Pinpoint the cell where the given text exists, returning its (X, Y) midpoint coordinate. 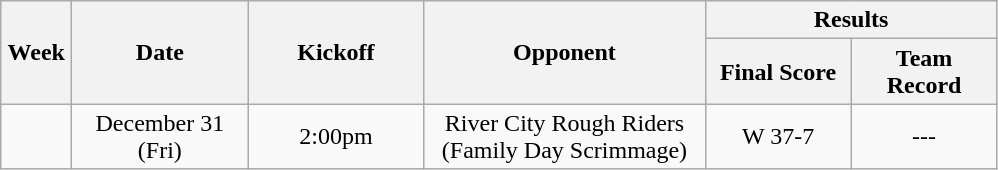
Date (160, 52)
2:00pm (336, 136)
Opponent (564, 52)
--- (924, 136)
Kickoff (336, 52)
W 37-7 (778, 136)
Final Score (778, 72)
Week (36, 52)
River City Rough Riders(Family Day Scrimmage) (564, 136)
December 31 (Fri) (160, 136)
Team Record (924, 72)
Results (851, 20)
